Locate the cell with the specified text and output its (X, Y) center coordinate. 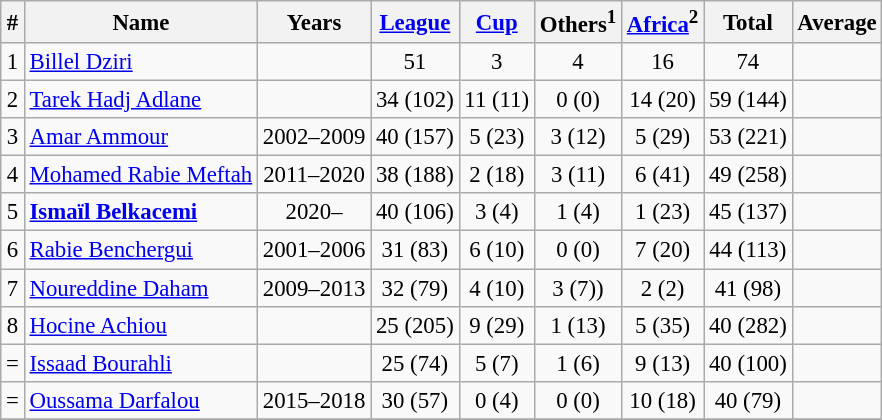
25 (205) (415, 325)
11 (11) (496, 100)
38 (188) (415, 175)
5 (7) (496, 363)
40 (79) (748, 400)
Others1 (578, 22)
2011–2020 (314, 175)
1 (12, 62)
Mohamed Rabie Meftah (140, 175)
40 (282) (748, 325)
2 (2) (663, 288)
Ismaïl Belkacemi (140, 213)
2015–2018 (314, 400)
2 (12, 100)
Average (837, 22)
14 (20) (663, 100)
2001–2006 (314, 250)
5 (29) (663, 137)
6 (12, 250)
4 (10) (496, 288)
Hocine Achiou (140, 325)
3 (12) (578, 137)
53 (221) (748, 137)
8 (12, 325)
Amar Ammour (140, 137)
5 (35) (663, 325)
9 (29) (496, 325)
League (415, 22)
Africa2 (663, 22)
Total (748, 22)
5 (23) (496, 137)
32 (79) (415, 288)
2002–2009 (314, 137)
1 (23) (663, 213)
7 (12, 288)
3 (4) (496, 213)
3 (7)) (578, 288)
6 (41) (663, 175)
49 (258) (748, 175)
31 (83) (415, 250)
34 (102) (415, 100)
9 (13) (663, 363)
2020– (314, 213)
51 (415, 62)
Rabie Benchergui (140, 250)
45 (137) (748, 213)
2009–2013 (314, 288)
Oussama Darfalou (140, 400)
59 (144) (748, 100)
40 (100) (748, 363)
10 (18) (663, 400)
Issaad Bourahli (140, 363)
6 (10) (496, 250)
Cup (496, 22)
1 (4) (578, 213)
Tarek Hadj Adlane (140, 100)
Noureddine Daham (140, 288)
# (12, 22)
Years (314, 22)
40 (106) (415, 213)
3 (11) (578, 175)
16 (663, 62)
74 (748, 62)
25 (74) (415, 363)
1 (6) (578, 363)
7 (20) (663, 250)
30 (57) (415, 400)
1 (13) (578, 325)
44 (113) (748, 250)
40 (157) (415, 137)
0 (4) (496, 400)
5 (12, 213)
Billel Dziri (140, 62)
Name (140, 22)
41 (98) (748, 288)
2 (18) (496, 175)
